Find where the given text appears and provide that cell's center as [x, y] coordinate. 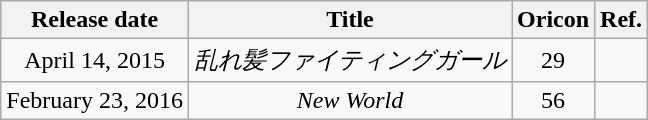
Title [350, 20]
Release date [95, 20]
Oricon [554, 20]
February 23, 2016 [95, 100]
New World [350, 100]
April 14, 2015 [95, 60]
29 [554, 60]
乱れ髪ファイティングガール [350, 60]
Ref. [622, 20]
56 [554, 100]
